Find where the given text appears and provide that cell's center as [X, Y] coordinate. 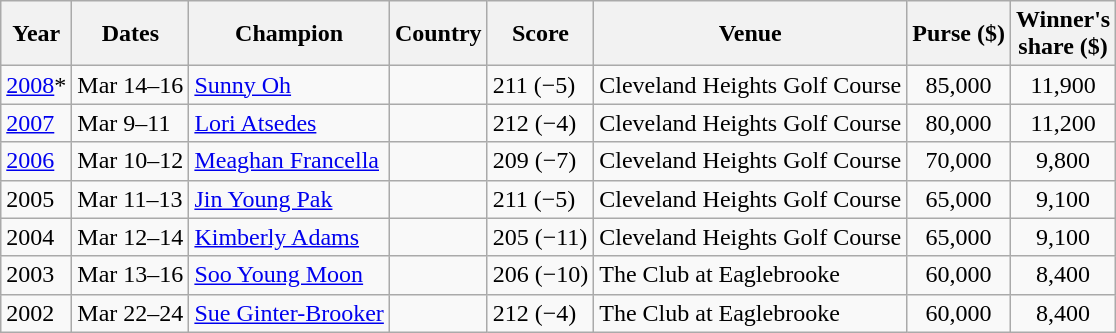
Score [540, 34]
80,000 [959, 123]
Sunny Oh [290, 85]
Kimberly Adams [290, 237]
70,000 [959, 161]
205 (−11) [540, 237]
Mar 11–13 [130, 199]
2006 [36, 161]
Jin Young Pak [290, 199]
Year [36, 34]
Soo Young Moon [290, 275]
2003 [36, 275]
Champion [290, 34]
2002 [36, 313]
Lori Atsedes [290, 123]
2005 [36, 199]
Mar 9–11 [130, 123]
Mar 12–14 [130, 237]
11,200 [1062, 123]
Mar 14–16 [130, 85]
Winner'sshare ($) [1062, 34]
Mar 22–24 [130, 313]
Mar 10–12 [130, 161]
2008* [36, 85]
206 (−10) [540, 275]
Country [438, 34]
Mar 13–16 [130, 275]
Purse ($) [959, 34]
2004 [36, 237]
Sue Ginter-Brooker [290, 313]
9,800 [1062, 161]
85,000 [959, 85]
Venue [750, 34]
2007 [36, 123]
11,900 [1062, 85]
Dates [130, 34]
Meaghan Francella [290, 161]
209 (−7) [540, 161]
